Scan for the cell matching the given text and deliver its [X, Y] coordinate at center. 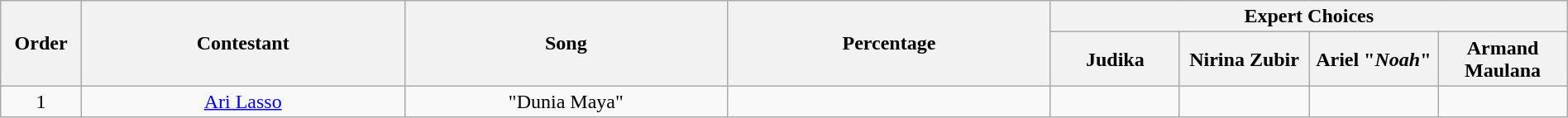
Ariel "Noah" [1374, 59]
Percentage [890, 43]
Armand Maulana [1503, 59]
Expert Choices [1308, 17]
Nirina Zubir [1244, 59]
Contestant [243, 43]
Ari Lasso [243, 101]
1 [41, 101]
Judika [1115, 59]
"Dunia Maya" [566, 101]
Song [566, 43]
Order [41, 43]
